Find where the given text appears and provide that cell's center as (x, y) coordinate. 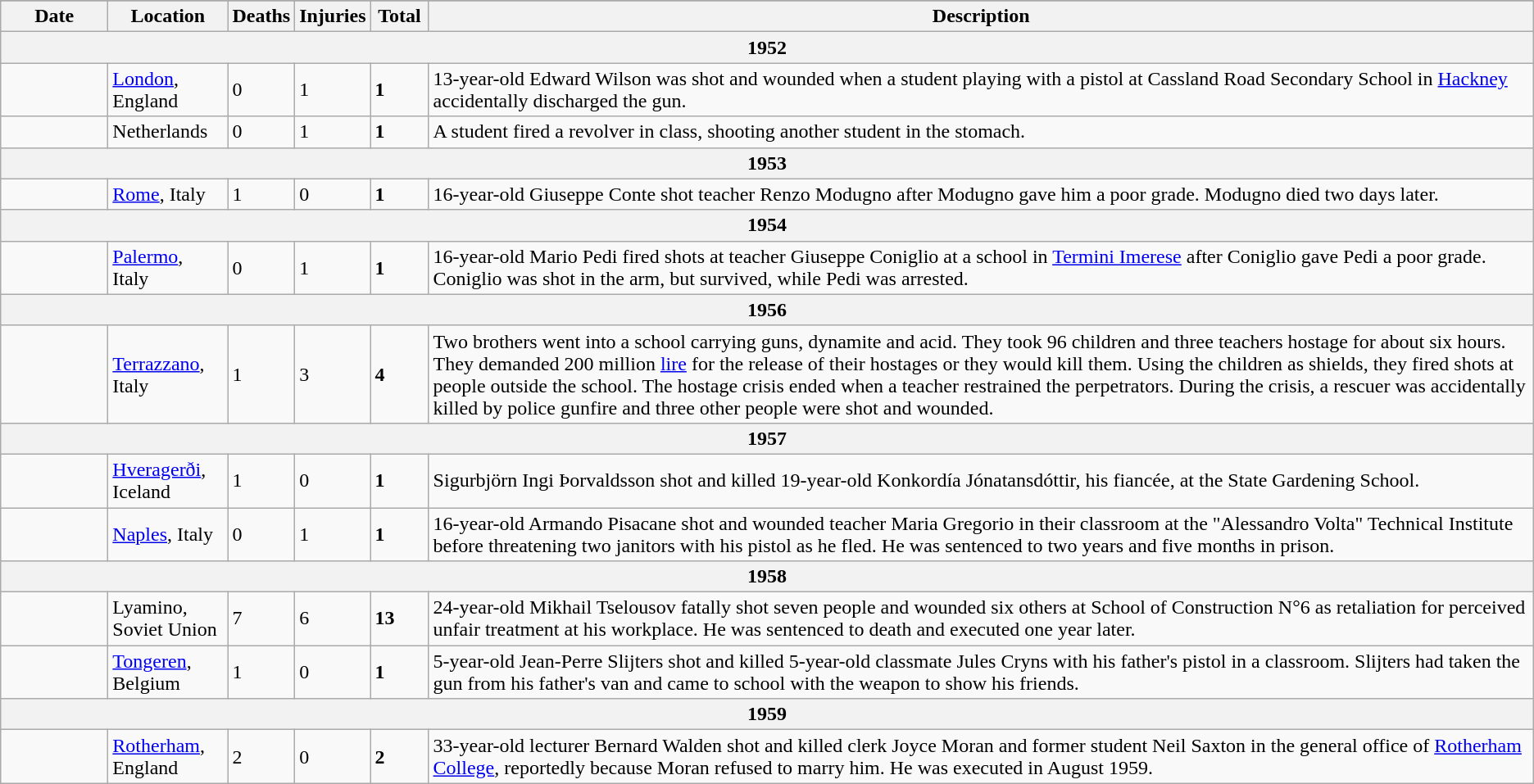
16-year-old Giuseppe Conte shot teacher Renzo Modugno after Modugno gave him a poor grade. Modugno died two days later. (981, 194)
Deaths (261, 16)
London, England (168, 90)
Date (54, 16)
3 (333, 374)
Netherlands (168, 132)
Terrazzano, Italy (168, 374)
Tongeren, Belgium (168, 672)
1954 (767, 225)
Rome, Italy (168, 194)
13 (400, 619)
6 (333, 619)
1957 (767, 438)
Location (168, 16)
1958 (767, 577)
Hveragerði, Iceland (168, 480)
7 (261, 619)
A student fired a revolver in class, shooting another student in the stomach. (981, 132)
4 (400, 374)
1952 (767, 48)
1953 (767, 163)
Palermo, Italy (168, 267)
1956 (767, 310)
Sigurbjörn Ingi Þorvaldsson shot and killed 19-year-old Konkordía Jónatansdóttir, his fiancée, at the State Gardening School. (981, 480)
Naples, Italy (168, 534)
1959 (767, 714)
Description (981, 16)
Injuries (333, 16)
Rotherham, England (168, 757)
Lyamino, Soviet Union (168, 619)
Total (400, 16)
